From the cell containing the given text, extract its center point as (x, y) coordinate. 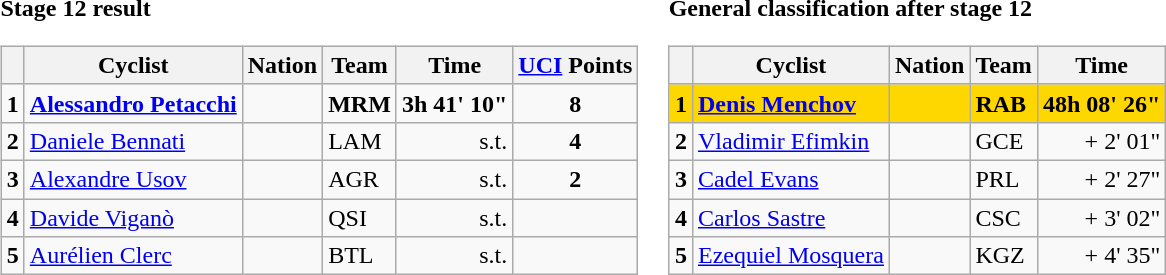
LAM (360, 141)
Vladimir Efimkin (790, 141)
+ 4' 35" (1101, 256)
+ 2' 01" (1101, 141)
MRM (360, 103)
Aurélien Clerc (133, 256)
KGZ (1004, 256)
Alessandro Petacchi (133, 103)
GCE (1004, 141)
CSC (1004, 217)
Alexandre Usov (133, 179)
BTL (360, 256)
Cadel Evans (790, 179)
RAB (1004, 103)
3h 41' 10" (454, 103)
Carlos Sastre (790, 217)
PRL (1004, 179)
8 (576, 103)
Denis Menchov (790, 103)
QSI (360, 217)
UCI Points (576, 65)
48h 08' 26" (1101, 103)
+ 3' 02" (1101, 217)
AGR (360, 179)
+ 2' 27" (1101, 179)
Ezequiel Mosquera (790, 256)
Davide Viganò (133, 217)
Daniele Bennati (133, 141)
